Provide the (X, Y) coordinate of the cell's center where the given text is located.  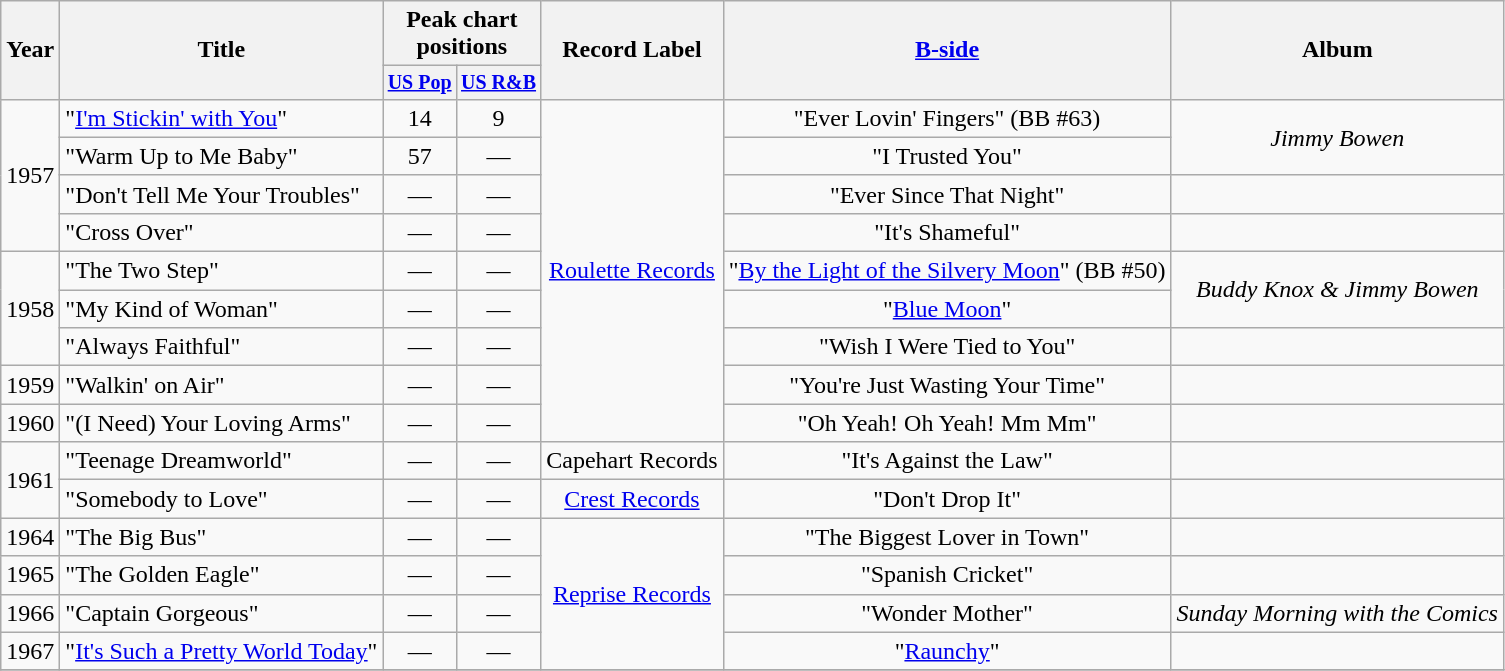
Crest Records (632, 499)
"Ever Lovin' Fingers" (BB #63) (947, 118)
Album (1337, 50)
"It's Such a Pretty World Today" (222, 651)
9 (498, 118)
Title (222, 50)
1964 (30, 537)
57 (420, 156)
"The Two Step" (222, 271)
Sunday Morning with the Comics (1337, 613)
"Wish I Were Tied to You" (947, 347)
1967 (30, 651)
"The Big Bus" (222, 537)
"Cross Over" (222, 232)
"Somebody to Love" (222, 499)
US R&B (498, 82)
1961 (30, 480)
"Raunchy" (947, 651)
"Walkin' on Air" (222, 385)
1958 (30, 309)
"Oh Yeah! Oh Yeah! Mm Mm" (947, 423)
"The Golden Eagle" (222, 575)
"It's Shameful" (947, 232)
"Teenage Dreamworld" (222, 461)
US Pop (420, 82)
"You're Just Wasting Your Time" (947, 385)
"Don't Tell Me Your Troubles" (222, 194)
B-side (947, 50)
Record Label (632, 50)
"By the Light of the Silvery Moon" (BB #50) (947, 271)
1960 (30, 423)
"(I Need) Your Loving Arms" (222, 423)
"The Biggest Lover in Town" (947, 537)
Buddy Knox & Jimmy Bowen (1337, 290)
"I Trusted You" (947, 156)
"Warm Up to Me Baby" (222, 156)
Reprise Records (632, 594)
Jimmy Bowen (1337, 137)
"Ever Since That Night" (947, 194)
"Always Faithful" (222, 347)
"Captain Gorgeous" (222, 613)
14 (420, 118)
"I'm Stickin' with You" (222, 118)
1965 (30, 575)
1957 (30, 175)
"Don't Drop It" (947, 499)
"Spanish Cricket" (947, 575)
"It's Against the Law" (947, 461)
"Blue Moon" (947, 309)
1966 (30, 613)
Roulette Records (632, 270)
"My Kind of Woman" (222, 309)
"Wonder Mother" (947, 613)
1959 (30, 385)
Peak chartpositions (462, 34)
Year (30, 50)
Capehart Records (632, 461)
